Determine the [X, Y] coordinate at the center of the cell enclosing the given text.  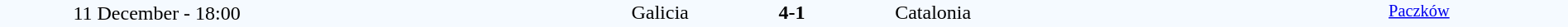
Galicia [501, 12]
4-1 [791, 12]
11 December - 18:00 [157, 13]
Catalonia [1082, 12]
Paczków [1419, 13]
